Locate the cell with the specified text and output its [x, y] center coordinate. 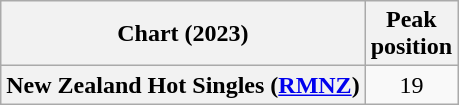
19 [411, 85]
Peakposition [411, 34]
New Zealand Hot Singles (RMNZ) [183, 85]
Chart (2023) [183, 34]
